Detect which cell encompasses the target text, then output its [X, Y] center coordinate. 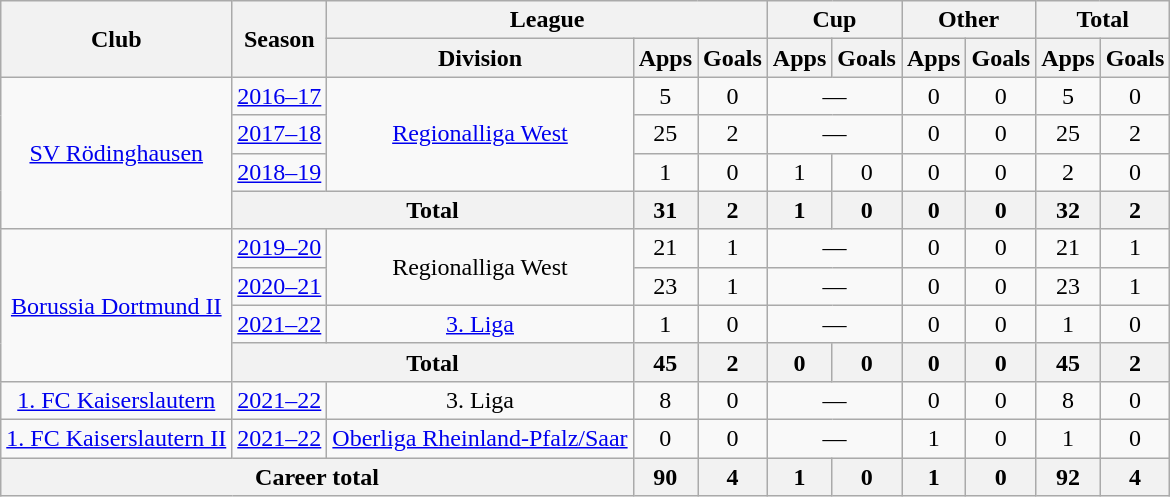
1. FC Kaiserslautern [116, 400]
Club [116, 39]
Division [480, 58]
2016–17 [280, 96]
1. FC Kaiserslautern II [116, 438]
2020–21 [280, 286]
League [547, 20]
Season [280, 39]
90 [665, 477]
2018–19 [280, 172]
31 [665, 210]
92 [1068, 477]
2019–20 [280, 248]
SV Rödinghausen [116, 153]
32 [1068, 210]
2017–18 [280, 134]
Cup [834, 20]
Other [969, 20]
Oberliga Rheinland-Pfalz/Saar [480, 438]
Borussia Dortmund II [116, 305]
Career total [317, 477]
